Output the [X, Y] coordinate of the center of the cell containing the given text.  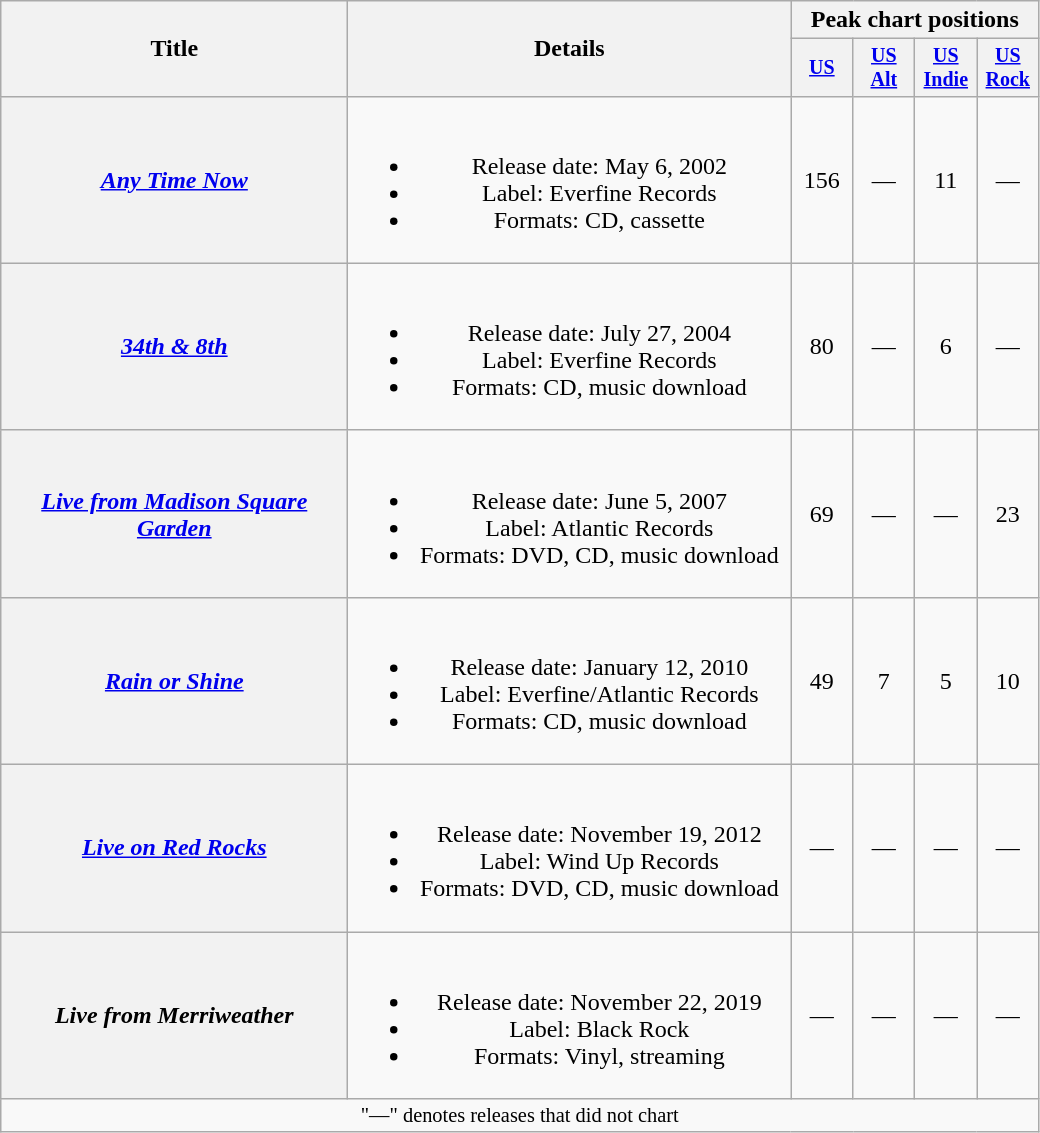
Live on Red Rocks [174, 848]
Any Time Now [174, 180]
Details [570, 49]
Release date: June 5, 2007Label: Atlantic RecordsFormats: DVD, CD, music download [570, 514]
Live from Merriweather [174, 1016]
US [822, 68]
49 [822, 680]
Peak chart positions [915, 20]
US Indie [946, 68]
Release date: July 27, 2004Label: Everfine RecordsFormats: CD, music download [570, 346]
11 [946, 180]
10 [1008, 680]
Release date: January 12, 2010Label: Everfine/Atlantic RecordsFormats: CD, music download [570, 680]
6 [946, 346]
Release date: November 22, 2019Label: Black RockFormats: Vinyl, streaming [570, 1016]
Release date: November 19, 2012Label: Wind Up RecordsFormats: DVD, CD, music download [570, 848]
156 [822, 180]
80 [822, 346]
34th & 8th [174, 346]
69 [822, 514]
US Rock [1008, 68]
Live from Madison Square Garden [174, 514]
USAlt [884, 68]
23 [1008, 514]
7 [884, 680]
"—" denotes releases that did not chart [520, 1116]
Title [174, 49]
5 [946, 680]
Release date: May 6, 2002Label: Everfine RecordsFormats: CD, cassette [570, 180]
Rain or Shine [174, 680]
